For the text-containing cell, return its midpoint in (x, y) coordinate format. 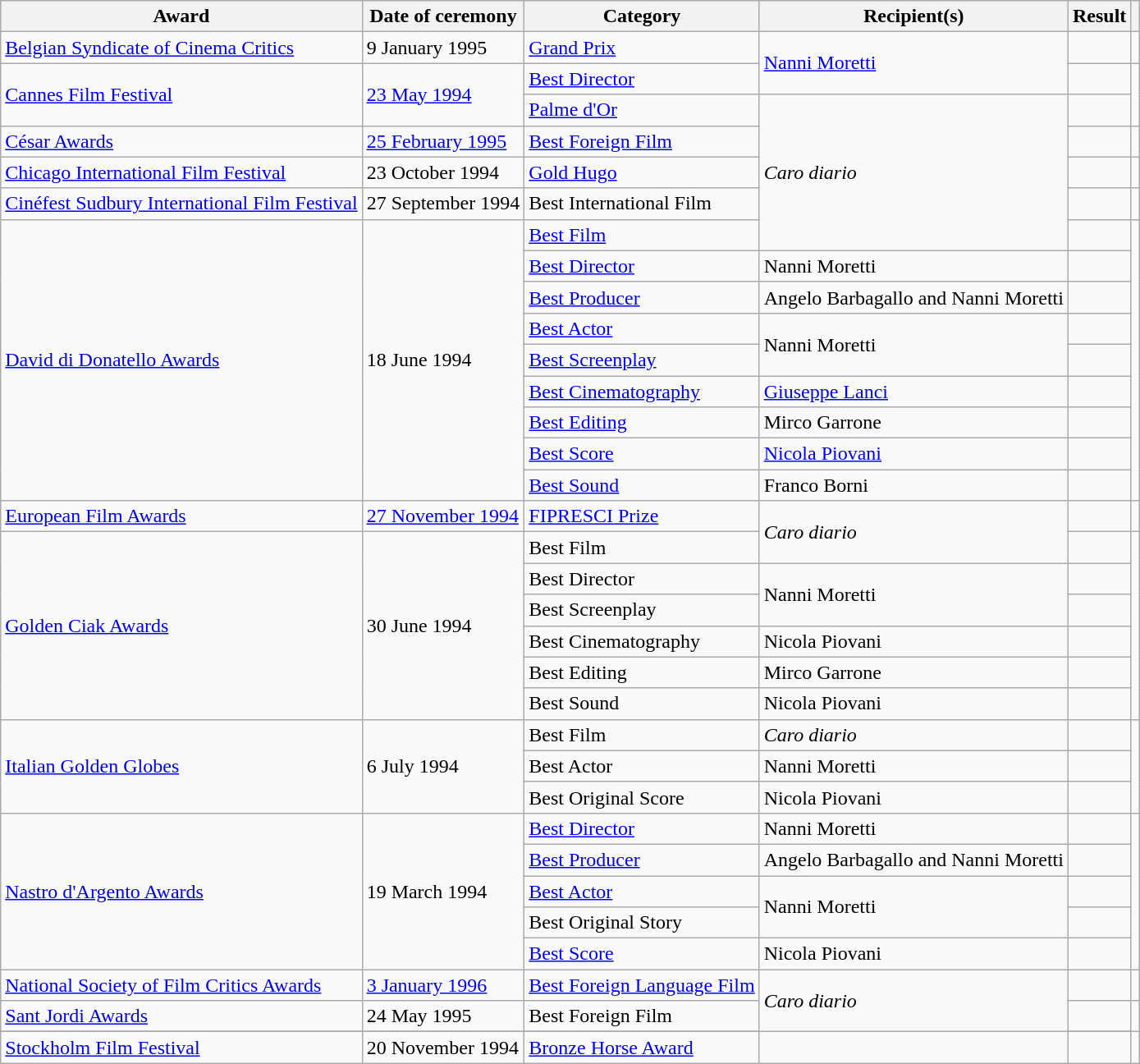
Stockholm Film Festival (181, 1048)
Cannes Film Festival (181, 94)
Recipient(s) (913, 16)
30 June 1994 (443, 626)
Italian Golden Globes (181, 766)
Palme d'Or (642, 110)
Best Original Score (642, 797)
Bronze Horse Award (642, 1048)
Sant Jordi Awards (181, 1016)
27 November 1994 (443, 516)
Award (181, 16)
19 March 1994 (443, 891)
National Society of Film Critics Awards (181, 985)
César Awards (181, 141)
23 October 1994 (443, 172)
David di Donatello Awards (181, 360)
6 July 1994 (443, 766)
27 September 1994 (443, 204)
Best Foreign Language Film (642, 985)
23 May 1994 (443, 94)
3 January 1996 (443, 985)
Result (1099, 16)
Category (642, 16)
Best Original Story (642, 923)
FIPRESCI Prize (642, 516)
18 June 1994 (443, 360)
20 November 1994 (443, 1048)
Cinéfest Sudbury International Film Festival (181, 204)
9 January 1995 (443, 48)
Belgian Syndicate of Cinema Critics (181, 48)
Best International Film (642, 204)
Chicago International Film Festival (181, 172)
Giuseppe Lanci (913, 392)
Franco Borni (913, 485)
Gold Hugo (642, 172)
European Film Awards (181, 516)
Grand Prix (642, 48)
Nastro d'Argento Awards (181, 891)
Golden Ciak Awards (181, 626)
24 May 1995 (443, 1016)
25 February 1995 (443, 141)
Date of ceremony (443, 16)
